Return [X, Y] of the center of cell containing provided text 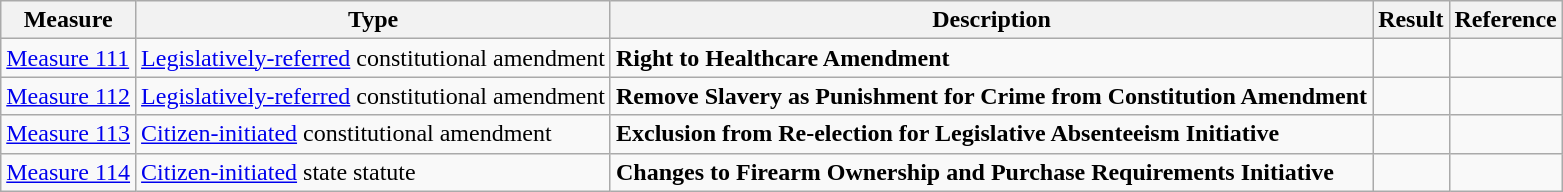
Result [1411, 20]
Right to Healthcare Amendment [991, 58]
Changes to Firearm Ownership and Purchase Requirements Initiative [991, 172]
Measure 114 [68, 172]
Type [374, 20]
Reference [1506, 20]
Description [991, 20]
Measure 111 [68, 58]
Measure 112 [68, 96]
Measure 113 [68, 134]
Remove Slavery as Punishment for Crime from Constitution Amendment [991, 96]
Citizen-initiated constitutional amendment [374, 134]
Citizen-initiated state statute [374, 172]
Measure [68, 20]
Exclusion from Re-election for Legislative Absenteeism Initiative [991, 134]
